Output the [x, y] coordinate of the center of the cell containing the given text.  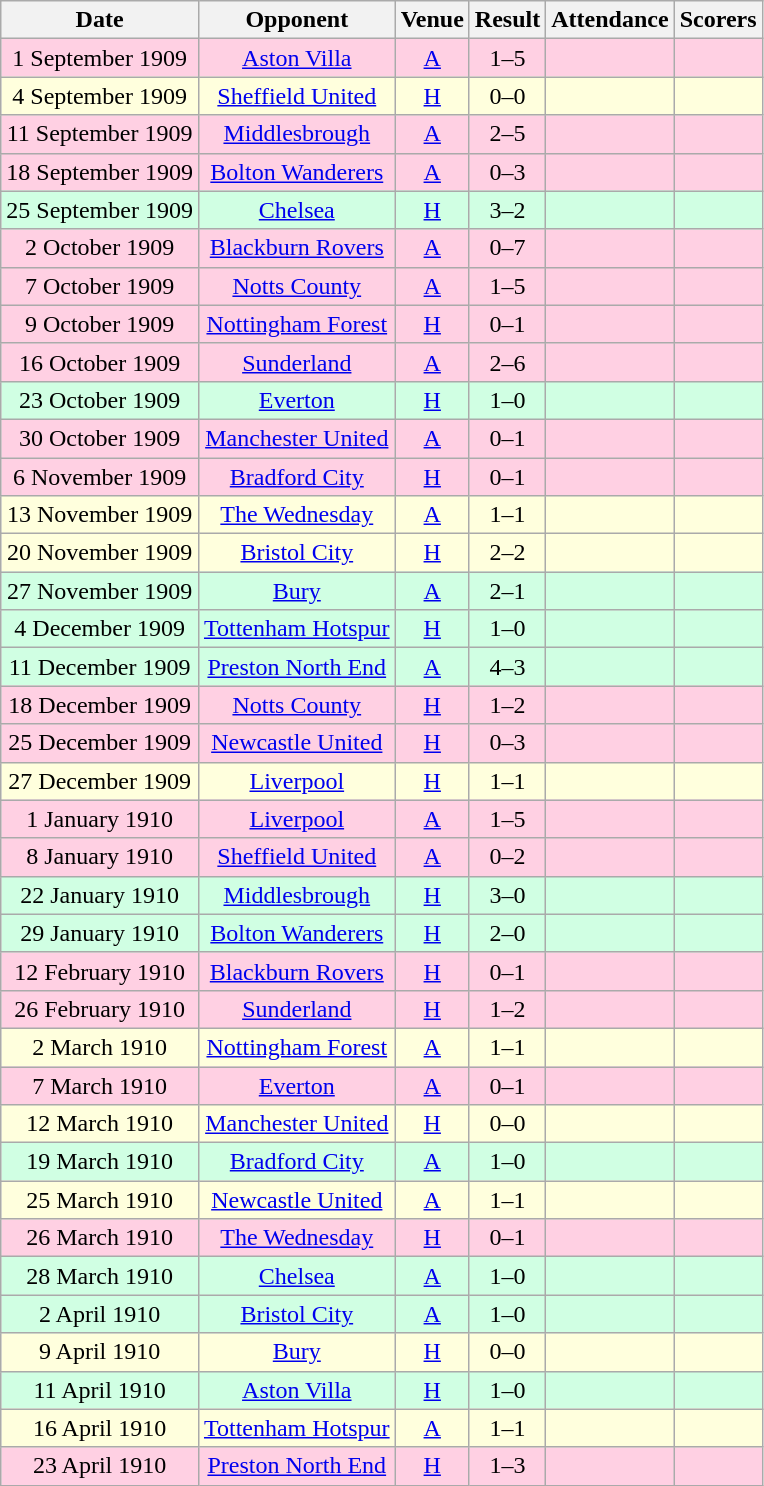
3–0 [507, 895]
12 February 1910 [100, 971]
20 November 1909 [100, 553]
2–2 [507, 553]
2 October 1909 [100, 248]
13 November 1909 [100, 515]
26 February 1910 [100, 1009]
7 October 1909 [100, 286]
12 March 1910 [100, 1124]
22 January 1910 [100, 895]
16 October 1909 [100, 362]
2 April 1910 [100, 1314]
2–1 [507, 591]
1 September 1909 [100, 58]
27 December 1909 [100, 781]
4 September 1909 [100, 96]
0–7 [507, 248]
9 October 1909 [100, 324]
19 March 1910 [100, 1162]
27 November 1909 [100, 591]
Attendance [610, 20]
2–6 [507, 362]
28 March 1910 [100, 1276]
11 April 1910 [100, 1390]
9 April 1910 [100, 1352]
26 March 1910 [100, 1238]
29 January 1910 [100, 933]
18 December 1909 [100, 705]
3–2 [507, 210]
2–0 [507, 933]
Result [507, 20]
25 December 1909 [100, 743]
2 March 1910 [100, 1047]
25 September 1909 [100, 210]
11 December 1909 [100, 667]
Opponent [296, 20]
25 March 1910 [100, 1200]
23 October 1909 [100, 400]
16 April 1910 [100, 1428]
6 November 1909 [100, 477]
23 April 1910 [100, 1466]
8 January 1910 [100, 857]
0–2 [507, 857]
30 October 1909 [100, 438]
18 September 1909 [100, 172]
Scorers [718, 20]
4–3 [507, 667]
11 September 1909 [100, 134]
1–3 [507, 1466]
4 December 1909 [100, 629]
7 March 1910 [100, 1085]
1 January 1910 [100, 819]
Date [100, 20]
Venue [432, 20]
2–5 [507, 134]
